Identify which cell holds the provided text, then report its [x, y] central coordinate. 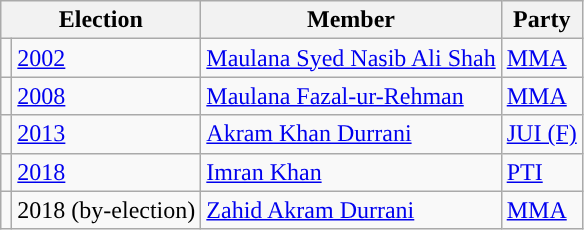
2002 [106, 58]
2008 [106, 96]
JUI (F) [542, 134]
Member [351, 20]
PTI [542, 172]
Akram Khan Durrani [351, 134]
2018 [106, 172]
2018 (by-election) [106, 210]
2013 [106, 134]
Maulana Fazal-ur-Rehman [351, 96]
Maulana Syed Nasib Ali Shah [351, 58]
Election [101, 20]
Party [542, 20]
Imran Khan [351, 172]
Zahid Akram Durrani [351, 210]
